From the cell containing the given text, extract its center point as (x, y) coordinate. 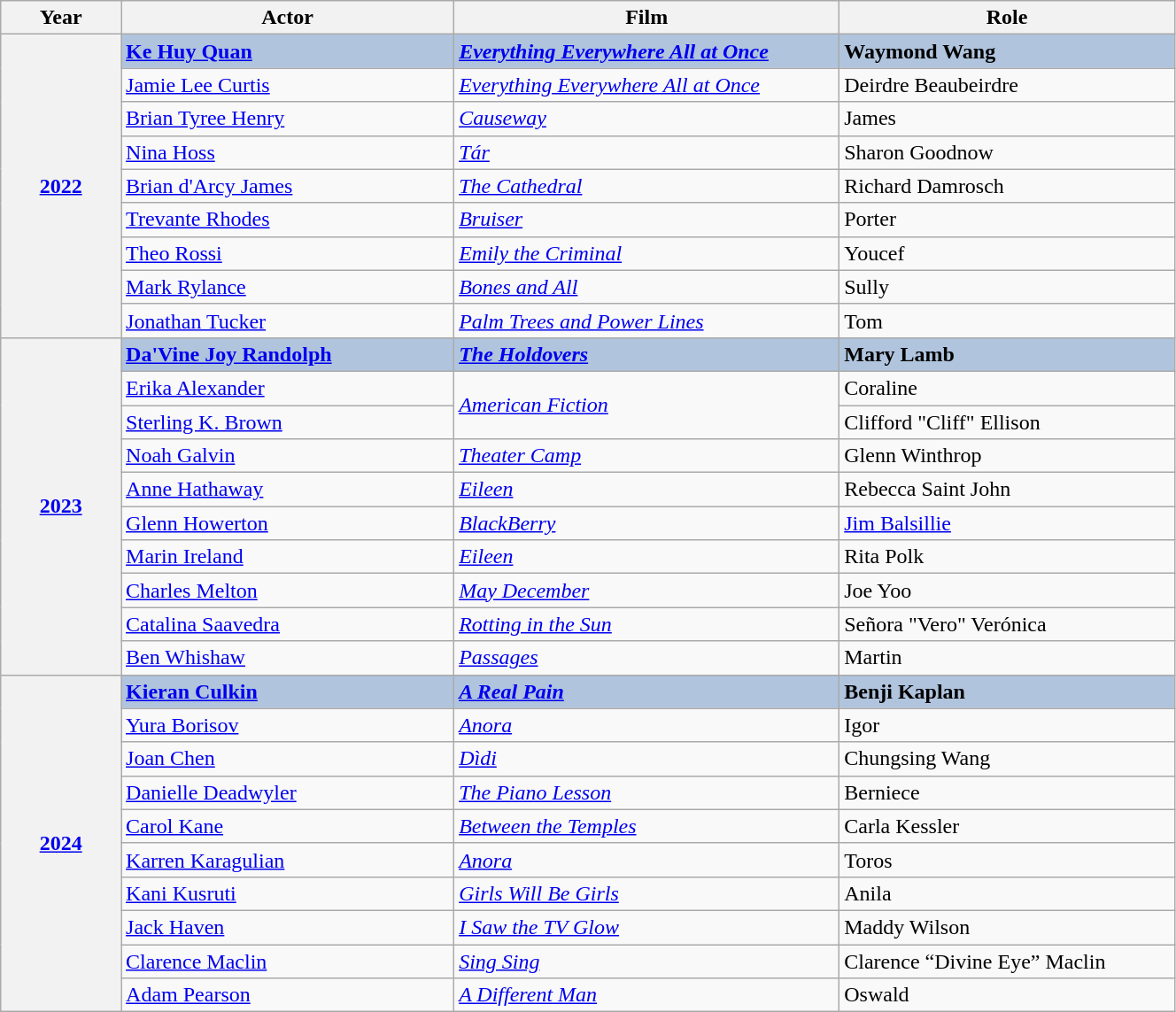
Joe Yoo (1008, 591)
Sharon Goodnow (1008, 152)
American Fiction (646, 405)
Actor (288, 18)
Kani Kusruti (288, 893)
Catalina Saavedra (288, 624)
Jonathan Tucker (288, 321)
Deirdre Beaubeirdre (1008, 85)
Anne Hathaway (288, 490)
Between the Temples (646, 826)
BlackBerry (646, 523)
Jamie Lee Curtis (288, 85)
Yura Borisov (288, 725)
Youcef (1008, 253)
Emily the Criminal (646, 253)
Tom (1008, 321)
Sing Sing (646, 961)
Mark Rylance (288, 287)
Passages (646, 658)
Berniece (1008, 792)
Sterling K. Brown (288, 422)
Causeway (646, 119)
Oswald (1008, 995)
Ke Huy Quan (288, 51)
Erika Alexander (288, 388)
Film (646, 18)
May December (646, 591)
Mary Lamb (1008, 354)
Noah Galvin (288, 456)
Rebecca Saint John (1008, 490)
Jim Balsillie (1008, 523)
Brian Tyree Henry (288, 119)
Anila (1008, 893)
Glenn Winthrop (1008, 456)
Waymond Wang (1008, 51)
Bones and All (646, 287)
Role (1008, 18)
Theo Rossi (288, 253)
I Saw the TV Glow (646, 927)
A Different Man (646, 995)
Karren Karagulian (288, 860)
The Piano Lesson (646, 792)
Martin (1008, 658)
2024 (61, 843)
Toros (1008, 860)
Brian d'Arcy James (288, 186)
Glenn Howerton (288, 523)
Carol Kane (288, 826)
James (1008, 119)
Porter (1008, 220)
Clarence “Divine Eye” Maclin (1008, 961)
Benji Kaplan (1008, 691)
Girls Will Be Girls (646, 893)
Jack Haven (288, 927)
Señora "Vero" Verónica (1008, 624)
Ben Whishaw (288, 658)
Clifford "Cliff" Ellison (1008, 422)
A Real Pain (646, 691)
Dìdi (646, 759)
The Holdovers (646, 354)
2022 (61, 186)
Charles Melton (288, 591)
Kieran Culkin (288, 691)
Chungsing Wang (1008, 759)
Theater Camp (646, 456)
Nina Hoss (288, 152)
Year (61, 18)
Carla Kessler (1008, 826)
Coraline (1008, 388)
Joan Chen (288, 759)
Trevante Rhodes (288, 220)
Rita Polk (1008, 557)
Clarence Maclin (288, 961)
Adam Pearson (288, 995)
Palm Trees and Power Lines (646, 321)
Bruiser (646, 220)
Maddy Wilson (1008, 927)
Da'Vine Joy Randolph (288, 354)
Marin Ireland (288, 557)
Danielle Deadwyler (288, 792)
Richard Damrosch (1008, 186)
The Cathedral (646, 186)
Tár (646, 152)
Igor (1008, 725)
Rotting in the Sun (646, 624)
Sully (1008, 287)
2023 (61, 506)
